Return the [x, y] coordinate for the center point of the cell that contains the specified text.  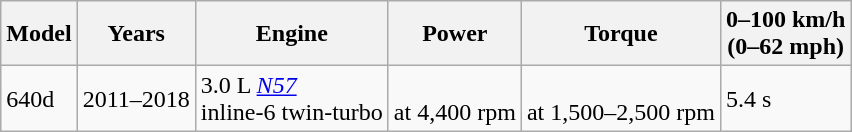
Torque [620, 34]
Power [454, 34]
Engine [292, 34]
at 4,400 rpm [454, 98]
3.0 L N57 inline-6 twin-turbo [292, 98]
at 1,500–2,500 rpm [620, 98]
Model [39, 34]
2011–2018 [136, 98]
5.4 s [785, 98]
Years [136, 34]
0–100 km/h (0–62 mph) [785, 34]
640d [39, 98]
